Provide the [X, Y] coordinate of the cell's center where the given text is located.  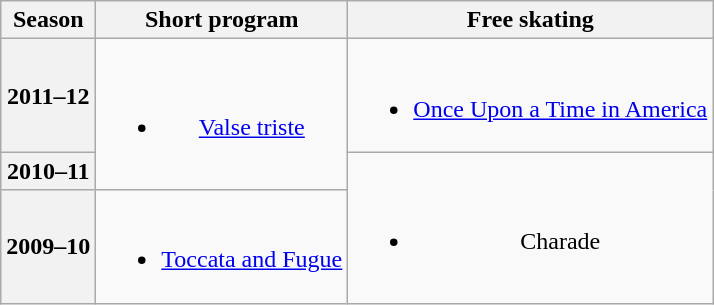
Toccata and Fugue [222, 246]
Charade [530, 228]
2010–11 [48, 171]
2011–12 [48, 96]
Short program [222, 20]
Free skating [530, 20]
Valse triste [222, 114]
Season [48, 20]
2009–10 [48, 246]
Once Upon a Time in America [530, 96]
